Identify which cell holds the provided text, then report its [x, y] central coordinate. 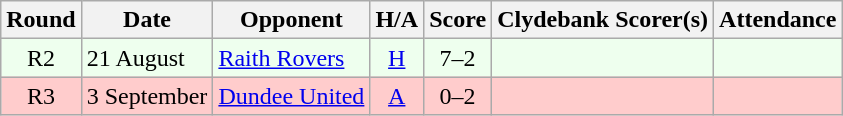
Score [458, 20]
R3 [41, 96]
Raith Rovers [292, 58]
A [397, 96]
Round [41, 20]
H [397, 58]
Clydebank Scorer(s) [603, 20]
H/A [397, 20]
Opponent [292, 20]
Attendance [778, 20]
Date [147, 20]
Dundee United [292, 96]
0–2 [458, 96]
7–2 [458, 58]
R2 [41, 58]
3 September [147, 96]
21 August [147, 58]
